Return the [x, y] coordinate for the center point of the cell that contains the specified text.  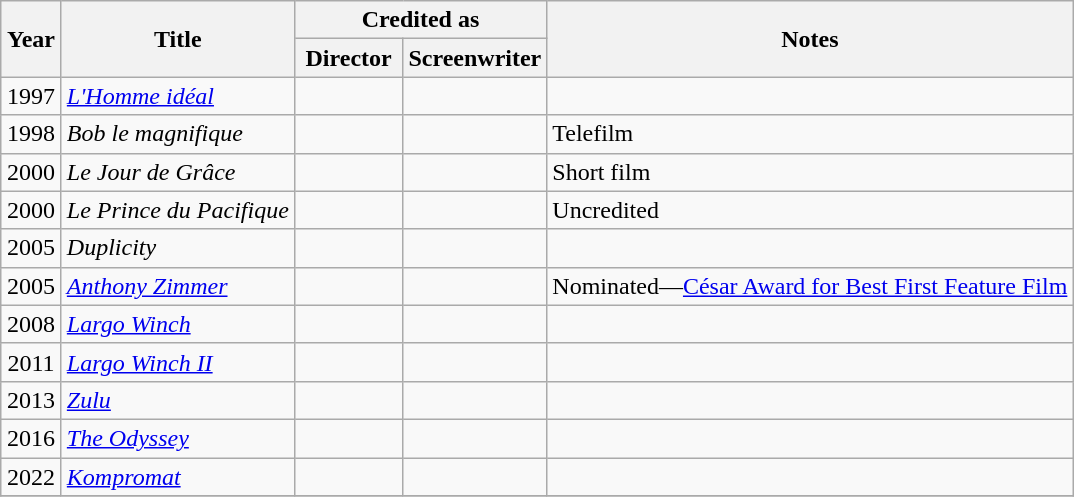
Notes [810, 39]
Le Prince du Pacifique [178, 210]
Short film [810, 172]
Nominated—César Award for Best First Feature Film [810, 286]
2016 [32, 438]
1997 [32, 96]
L'Homme idéal [178, 96]
1998 [32, 134]
Duplicity [178, 248]
2013 [32, 400]
Largo Winch [178, 324]
The Odyssey [178, 438]
2011 [32, 362]
Uncredited [810, 210]
Telefilm [810, 134]
Anthony Zimmer [178, 286]
Kompromat [178, 477]
Credited as [420, 20]
Largo Winch II [178, 362]
Zulu [178, 400]
Year [32, 39]
Title [178, 39]
Le Jour de Grâce [178, 172]
2022 [32, 477]
Bob le magnifique [178, 134]
Director [348, 58]
2008 [32, 324]
Screenwriter [475, 58]
